Return (x, y) of the center of cell containing provided text 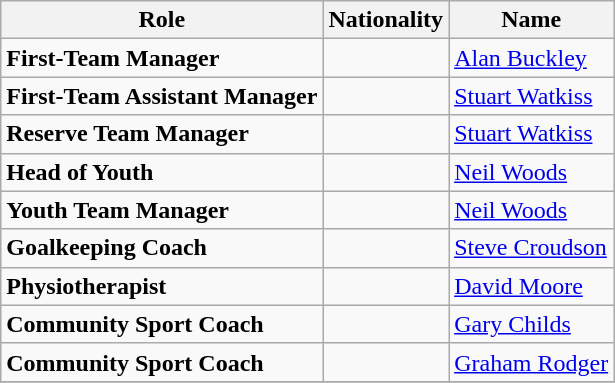
First-Team Assistant Manager (162, 96)
Head of Youth (162, 172)
David Moore (532, 286)
Steve Croudson (532, 248)
Goalkeeping Coach (162, 248)
Nationality (386, 20)
First-Team Manager (162, 58)
Name (532, 20)
Gary Childs (532, 324)
Physiotherapist (162, 286)
Graham Rodger (532, 362)
Role (162, 20)
Reserve Team Manager (162, 134)
Youth Team Manager (162, 210)
Alan Buckley (532, 58)
